Search for the cell housing the specified text and yield its [x, y] center coordinate. 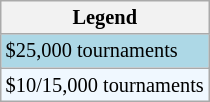
$10/15,000 tournaments [105, 85]
$25,000 tournaments [105, 51]
Legend [105, 17]
